Capture the cell that displays the provided text and extract its [x, y] central coordinate. 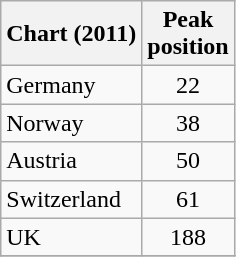
50 [188, 161]
Austria [72, 161]
Germany [72, 85]
Switzerland [72, 199]
UK [72, 237]
22 [188, 85]
Peakposition [188, 34]
Chart (2011) [72, 34]
38 [188, 123]
61 [188, 199]
188 [188, 237]
Norway [72, 123]
